Output the [x, y] coordinate of the center of the cell containing the given text.  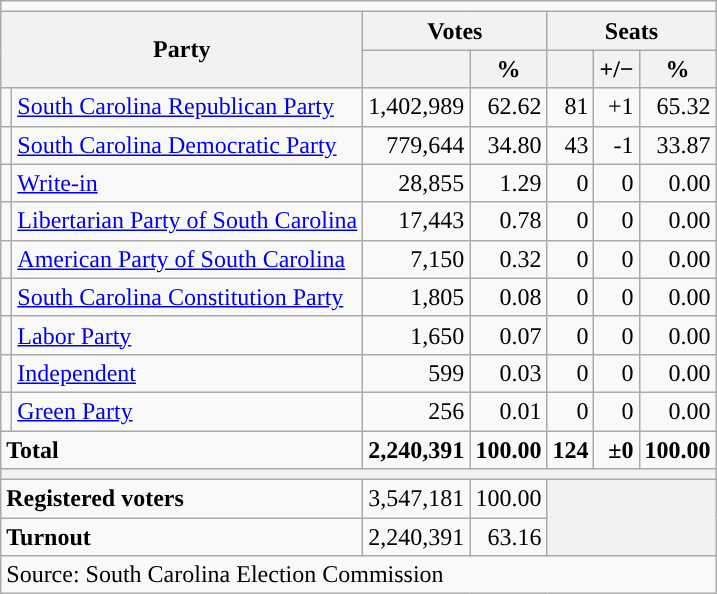
124 [570, 449]
256 [416, 411]
33.87 [678, 145]
Green Party [188, 411]
Total [182, 449]
-1 [616, 145]
0.01 [508, 411]
43 [570, 145]
Seats [632, 31]
±0 [616, 449]
779,644 [416, 145]
17,443 [416, 221]
0.32 [508, 259]
American Party of South Carolina [188, 259]
Labor Party [188, 335]
65.32 [678, 107]
Party [182, 50]
Source: South Carolina Election Commission [358, 575]
Write-in [188, 183]
0.07 [508, 335]
South Carolina Democratic Party [188, 145]
599 [416, 373]
81 [570, 107]
34.80 [508, 145]
Independent [188, 373]
7,150 [416, 259]
1,805 [416, 297]
Votes [455, 31]
62.62 [508, 107]
Registered voters [182, 499]
63.16 [508, 537]
0.08 [508, 297]
+/− [616, 69]
Turnout [182, 537]
Libertarian Party of South Carolina [188, 221]
28,855 [416, 183]
3,547,181 [416, 499]
0.03 [508, 373]
0.78 [508, 221]
1,402,989 [416, 107]
South Carolina Republican Party [188, 107]
South Carolina Constitution Party [188, 297]
1.29 [508, 183]
1,650 [416, 335]
+1 [616, 107]
